Output the (x, y) coordinate of the center of the cell containing the given text.  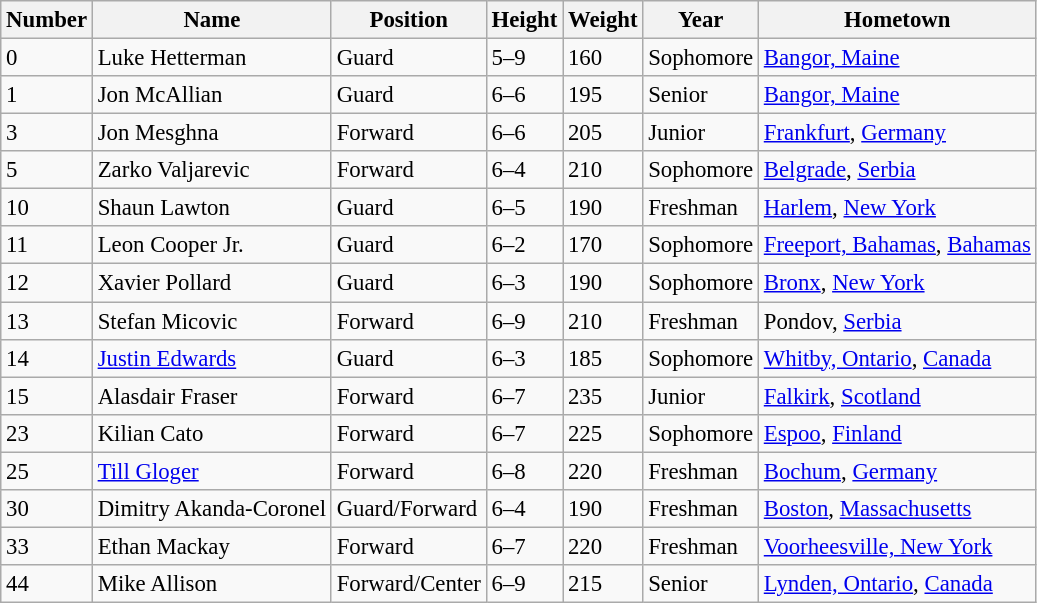
Year (701, 20)
Freeport, Bahamas, Bahamas (897, 245)
10 (47, 208)
170 (603, 245)
14 (47, 358)
Alasdair Fraser (212, 396)
Shaun Lawton (212, 208)
Dimitry Akanda-Coronel (212, 509)
Voorheesville, New York (897, 546)
Till Gloger (212, 471)
5–9 (524, 58)
Guard/Forward (408, 509)
Whitby, Ontario, Canada (897, 358)
Hometown (897, 20)
Xavier Pollard (212, 283)
11 (47, 245)
6–2 (524, 245)
Name (212, 20)
Number (47, 20)
Mike Allison (212, 584)
Pondov, Serbia (897, 321)
6–5 (524, 208)
Stefan Micovic (212, 321)
Espoo, Finland (897, 433)
5 (47, 170)
225 (603, 433)
15 (47, 396)
195 (603, 95)
1 (47, 95)
Bronx, New York (897, 283)
33 (47, 546)
185 (603, 358)
Jon McAllian (212, 95)
0 (47, 58)
235 (603, 396)
205 (603, 133)
6–8 (524, 471)
3 (47, 133)
Ethan Mackay (212, 546)
30 (47, 509)
Luke Hetterman (212, 58)
Frankfurt, Germany (897, 133)
23 (47, 433)
Belgrade, Serbia (897, 170)
Lynden, Ontario, Canada (897, 584)
13 (47, 321)
215 (603, 584)
12 (47, 283)
Height (524, 20)
25 (47, 471)
44 (47, 584)
Harlem, New York (897, 208)
Falkirk, Scotland (897, 396)
Bochum, Germany (897, 471)
Justin Edwards (212, 358)
Weight (603, 20)
Leon Cooper Jr. (212, 245)
Forward/Center (408, 584)
Kilian Cato (212, 433)
Jon Mesghna (212, 133)
Zarko Valjarevic (212, 170)
Position (408, 20)
Boston, Massachusetts (897, 509)
160 (603, 58)
